Detect which cell encompasses the target text, then output its [x, y] center coordinate. 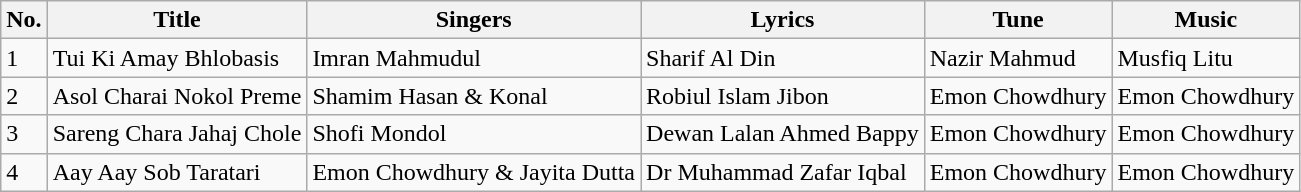
Dewan Lalan Ahmed Bappy [783, 134]
Tune [1018, 20]
Robiul Islam Jibon [783, 96]
Aay Aay Sob Taratari [177, 172]
Shamim Hasan & Konal [474, 96]
Singers [474, 20]
Nazir Mahmud [1018, 58]
Sharif Al Din [783, 58]
Emon Chowdhury & Jayita Dutta [474, 172]
Asol Charai Nokol Preme [177, 96]
No. [24, 20]
Music [1206, 20]
Sareng Chara Jahaj Chole [177, 134]
Tui Ki Amay Bhlobasis [177, 58]
1 [24, 58]
Shofi Mondol [474, 134]
Title [177, 20]
Dr Muhammad Zafar Iqbal [783, 172]
2 [24, 96]
3 [24, 134]
Imran Mahmudul [474, 58]
Musfiq Litu [1206, 58]
Lyrics [783, 20]
4 [24, 172]
